Output the (x, y) coordinate of the center of the cell containing the given text.  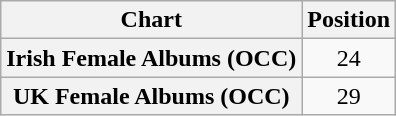
24 (349, 58)
UK Female Albums (OCC) (152, 96)
Irish Female Albums (OCC) (152, 58)
29 (349, 96)
Chart (152, 20)
Position (349, 20)
